Scan for the cell matching the given text and deliver its [x, y] coordinate at center. 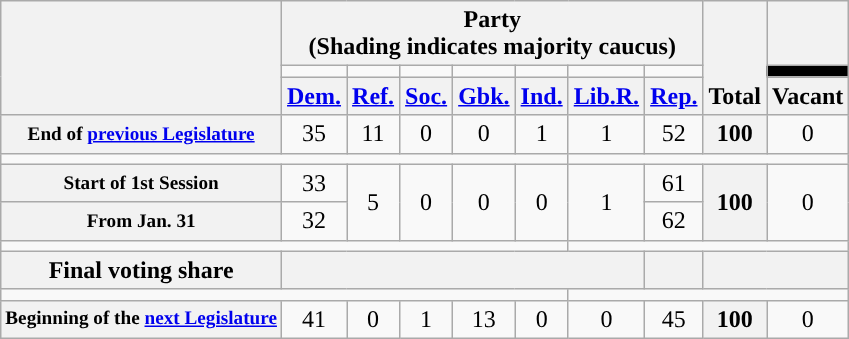
62 [674, 221]
Vacant [808, 96]
33 [314, 183]
45 [674, 319]
Dem. [314, 96]
41 [314, 319]
Lib.R. [606, 96]
Gbk. [484, 96]
Ref. [374, 96]
From Jan. 31 [142, 221]
13 [484, 319]
11 [374, 134]
Party (Shading indicates majority caucus) [493, 34]
5 [374, 202]
Start of 1st Session [142, 183]
35 [314, 134]
Rep. [674, 96]
32 [314, 221]
Ind. [542, 96]
Final voting share [142, 270]
Total [735, 58]
End of previous Legislature [142, 134]
52 [674, 134]
Soc. [426, 96]
61 [674, 183]
Beginning of the next Legislature [142, 319]
